Return [X, Y] of the center of cell containing provided text 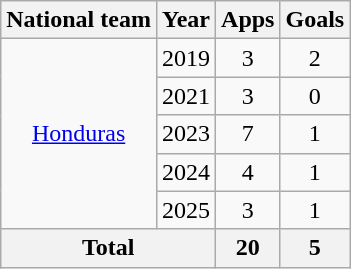
2024 [186, 172]
2019 [186, 58]
Year [186, 20]
2021 [186, 96]
National team [79, 20]
7 [248, 134]
4 [248, 172]
Apps [248, 20]
2025 [186, 210]
5 [315, 248]
Honduras [79, 134]
2 [315, 58]
Total [108, 248]
20 [248, 248]
Goals [315, 20]
0 [315, 96]
2023 [186, 134]
